Identify which cell holds the provided text, then report its (X, Y) central coordinate. 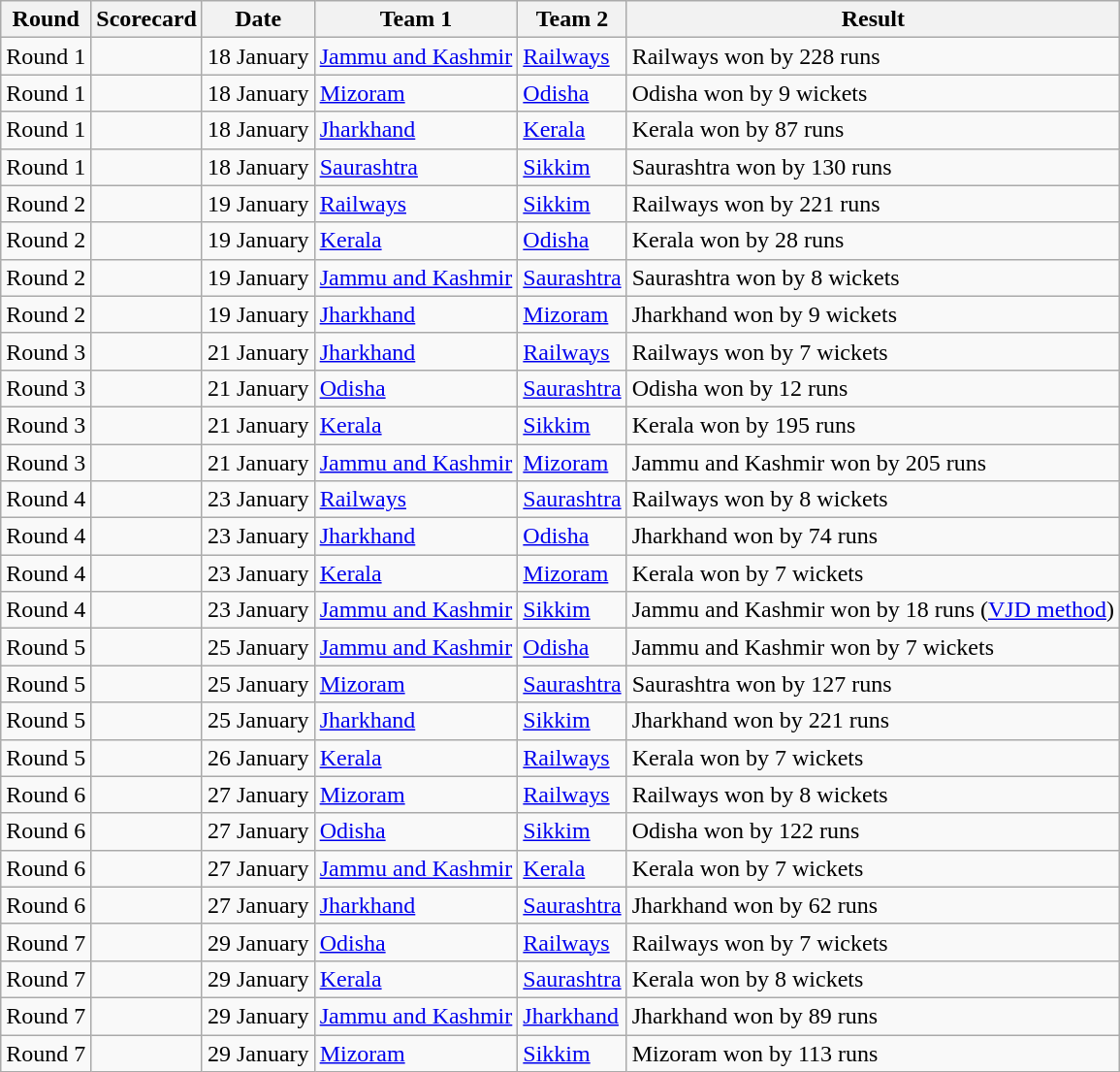
Saurashtra won by 130 runs (873, 167)
Jharkhand won by 62 runs (873, 905)
Kerala won by 8 wickets (873, 979)
Jharkhand won by 221 runs (873, 721)
26 January (258, 758)
Odisha won by 12 runs (873, 388)
Team 2 (572, 19)
Date (258, 19)
Jharkhand won by 9 wickets (873, 314)
Jharkhand won by 89 runs (873, 1016)
Railways won by 221 runs (873, 204)
Team 1 (416, 19)
Mizoram won by 113 runs (873, 1053)
Jammu and Kashmir won by 205 runs (873, 463)
Kerala won by 195 runs (873, 425)
Kerala won by 28 runs (873, 241)
Jammu and Kashmir won by 18 runs (VJD method) (873, 610)
Odisha won by 9 wickets (873, 93)
Jammu and Kashmir won by 7 wickets (873, 647)
Saurashtra won by 8 wickets (873, 277)
Kerala won by 87 runs (873, 130)
Odisha won by 122 runs (873, 831)
Result (873, 19)
Jharkhand won by 74 runs (873, 536)
Round (47, 19)
Scorecard (147, 19)
Railways won by 228 runs (873, 56)
Saurashtra won by 127 runs (873, 684)
